Return the [x, y] coordinate for the center point of the cell that contains the specified text.  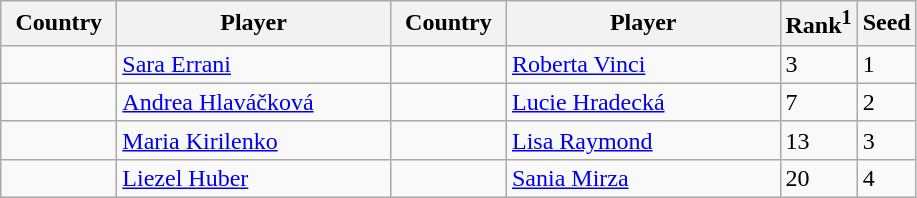
4 [886, 178]
Andrea Hlaváčková [254, 102]
Seed [886, 24]
Sania Mirza [643, 178]
7 [818, 102]
Liezel Huber [254, 178]
Roberta Vinci [643, 64]
1 [886, 64]
Lucie Hradecká [643, 102]
Sara Errani [254, 64]
Lisa Raymond [643, 140]
20 [818, 178]
Rank1 [818, 24]
Maria Kirilenko [254, 140]
2 [886, 102]
13 [818, 140]
